Search for the cell housing the specified text and yield its (X, Y) center coordinate. 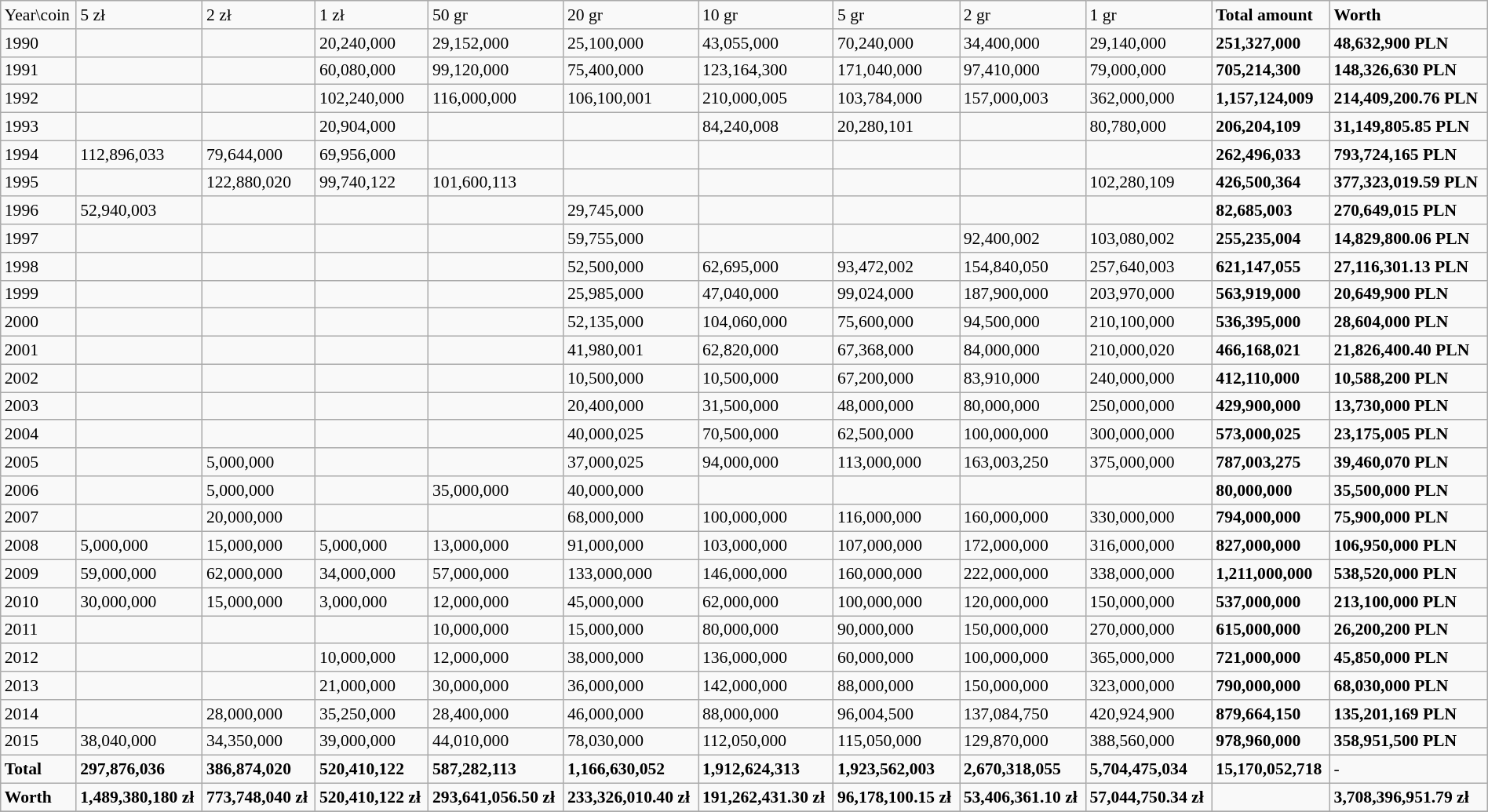
206,204,109 (1271, 127)
41,980,001 (631, 351)
20 gr (631, 15)
13,730,000 PLN (1410, 406)
233,326,010.40 zł (631, 798)
35,000,000 (496, 490)
50 gr (496, 15)
20,000,000 (259, 518)
90,000,000 (896, 630)
2012 (38, 658)
52,940,003 (140, 211)
38,000,000 (631, 658)
5 gr (896, 15)
163,003,250 (1023, 462)
587,282,113 (496, 770)
91,000,000 (631, 546)
34,000,000 (372, 574)
112,896,033 (140, 155)
1994 (38, 155)
20,904,000 (372, 127)
31,149,805.85 PLN (1410, 127)
10 gr (766, 15)
1993 (38, 127)
1 zł (372, 15)
Year\coin (38, 15)
82,685,003 (1271, 211)
13,000,000 (496, 546)
103,080,002 (1149, 239)
2,670,318,055 (1023, 770)
1998 (38, 267)
316,000,000 (1149, 546)
358,951,500 PLN (1410, 741)
96,178,100.15 zł (896, 798)
300,000,000 (1149, 435)
92,400,002 (1023, 239)
538,520,000 PLN (1410, 574)
1 gr (1149, 15)
297,876,036 (140, 770)
99,024,000 (896, 294)
102,280,109 (1149, 183)
5,704,475,034 (1149, 770)
5 zł (140, 15)
375,000,000 (1149, 462)
68,000,000 (631, 518)
53,406,361.10 zł (1023, 798)
137,084,750 (1023, 714)
1,912,624,313 (766, 770)
210,000,020 (1149, 351)
57,044,750.34 zł (1149, 798)
25,985,000 (631, 294)
- (1410, 770)
97,410,000 (1023, 71)
60,080,000 (372, 71)
115,050,000 (896, 741)
59,755,000 (631, 239)
103,784,000 (896, 99)
112,050,000 (766, 741)
39,460,070 PLN (1410, 462)
2008 (38, 546)
84,000,000 (1023, 351)
2015 (38, 741)
172,000,000 (1023, 546)
69,956,000 (372, 155)
222,000,000 (1023, 574)
262,496,033 (1271, 155)
Total (38, 770)
68,030,000 PLN (1410, 686)
28,604,000 PLN (1410, 322)
270,000,000 (1149, 630)
210,100,000 (1149, 322)
251,327,000 (1271, 43)
20,400,000 (631, 406)
102,240,000 (372, 99)
157,000,003 (1023, 99)
15,170,052,718 (1271, 770)
420,924,900 (1149, 714)
45,000,000 (631, 602)
466,168,021 (1271, 351)
48,000,000 (896, 406)
78,030,000 (631, 741)
1,923,562,003 (896, 770)
52,500,000 (631, 267)
20,649,900 PLN (1410, 294)
210,000,005 (766, 99)
47,040,000 (766, 294)
978,960,000 (1271, 741)
35,250,000 (372, 714)
62,500,000 (896, 435)
20,240,000 (372, 43)
83,910,000 (1023, 378)
29,152,000 (496, 43)
2001 (38, 351)
80,780,000 (1149, 127)
40,000,025 (631, 435)
99,740,122 (372, 183)
1991 (38, 71)
2014 (38, 714)
213,100,000 PLN (1410, 602)
187,900,000 (1023, 294)
2005 (38, 462)
2003 (38, 406)
59,000,000 (140, 574)
57,000,000 (496, 574)
96,004,500 (896, 714)
31,500,000 (766, 406)
3,000,000 (372, 602)
257,640,003 (1149, 267)
21,826,400.40 PLN (1410, 351)
171,040,000 (896, 71)
93,472,002 (896, 267)
67,368,000 (896, 351)
14,829,800.06 PLN (1410, 239)
28,400,000 (496, 714)
412,110,000 (1271, 378)
28,000,000 (259, 714)
203,970,000 (1149, 294)
94,500,000 (1023, 322)
107,000,000 (896, 546)
1990 (38, 43)
1,166,630,052 (631, 770)
129,870,000 (1023, 741)
1999 (38, 294)
879,664,150 (1271, 714)
2006 (38, 490)
793,724,165 PLN (1410, 155)
2004 (38, 435)
2000 (38, 322)
142,000,000 (766, 686)
103,000,000 (766, 546)
293,641,056.50 zł (496, 798)
48,632,900 PLN (1410, 43)
270,649,015 PLN (1410, 211)
2011 (38, 630)
39,000,000 (372, 741)
29,140,000 (1149, 43)
94,000,000 (766, 462)
21,000,000 (372, 686)
2010 (38, 602)
37,000,025 (631, 462)
26,200,200 PLN (1410, 630)
705,214,300 (1271, 71)
43,055,000 (766, 43)
133,000,000 (631, 574)
62,695,000 (766, 267)
75,900,000 PLN (1410, 518)
520,410,122 (372, 770)
46,000,000 (631, 714)
136,000,000 (766, 658)
70,240,000 (896, 43)
362,000,000 (1149, 99)
388,560,000 (1149, 741)
520,410,122 zł (372, 798)
2 gr (1023, 15)
36,000,000 (631, 686)
34,350,000 (259, 741)
1,489,380,180 zł (140, 798)
1995 (38, 183)
1997 (38, 239)
62,820,000 (766, 351)
721,000,000 (1271, 658)
60,000,000 (896, 658)
25,100,000 (631, 43)
34,400,000 (1023, 43)
75,400,000 (631, 71)
386,874,020 (259, 770)
35,500,000 PLN (1410, 490)
3,708,396,951.79 zł (1410, 798)
621,147,055 (1271, 267)
29,745,000 (631, 211)
240,000,000 (1149, 378)
827,000,000 (1271, 546)
52,135,000 (631, 322)
123,164,300 (766, 71)
214,409,200.76 PLN (1410, 99)
191,262,431.30 zł (766, 798)
27,116,301.13 PLN (1410, 267)
Total amount (1271, 15)
67,200,000 (896, 378)
84,240,008 (766, 127)
1996 (38, 211)
44,010,000 (496, 741)
146,000,000 (766, 574)
10,588,200 PLN (1410, 378)
113,000,000 (896, 462)
135,201,169 PLN (1410, 714)
2007 (38, 518)
537,000,000 (1271, 602)
2 zł (259, 15)
45,850,000 PLN (1410, 658)
377,323,019.59 PLN (1410, 183)
79,000,000 (1149, 71)
2002 (38, 378)
2009 (38, 574)
330,000,000 (1149, 518)
2013 (38, 686)
790,000,000 (1271, 686)
101,600,113 (496, 183)
120,000,000 (1023, 602)
106,950,000 PLN (1410, 546)
773,748,040 zł (259, 798)
794,000,000 (1271, 518)
787,003,275 (1271, 462)
536,395,000 (1271, 322)
104,060,000 (766, 322)
250,000,000 (1149, 406)
154,840,050 (1023, 267)
338,000,000 (1149, 574)
75,600,000 (896, 322)
1,211,000,000 (1271, 574)
615,000,000 (1271, 630)
20,280,101 (896, 127)
38,040,000 (140, 741)
40,000,000 (631, 490)
365,000,000 (1149, 658)
323,000,000 (1149, 686)
99,120,000 (496, 71)
1,157,124,009 (1271, 99)
79,644,000 (259, 155)
429,900,000 (1271, 406)
70,500,000 (766, 435)
563,919,000 (1271, 294)
23,175,005 PLN (1410, 435)
148,326,630 PLN (1410, 71)
106,100,001 (631, 99)
426,500,364 (1271, 183)
122,880,020 (259, 183)
573,000,025 (1271, 435)
1992 (38, 99)
255,235,004 (1271, 239)
